Return [X, Y] of the center of cell containing provided text 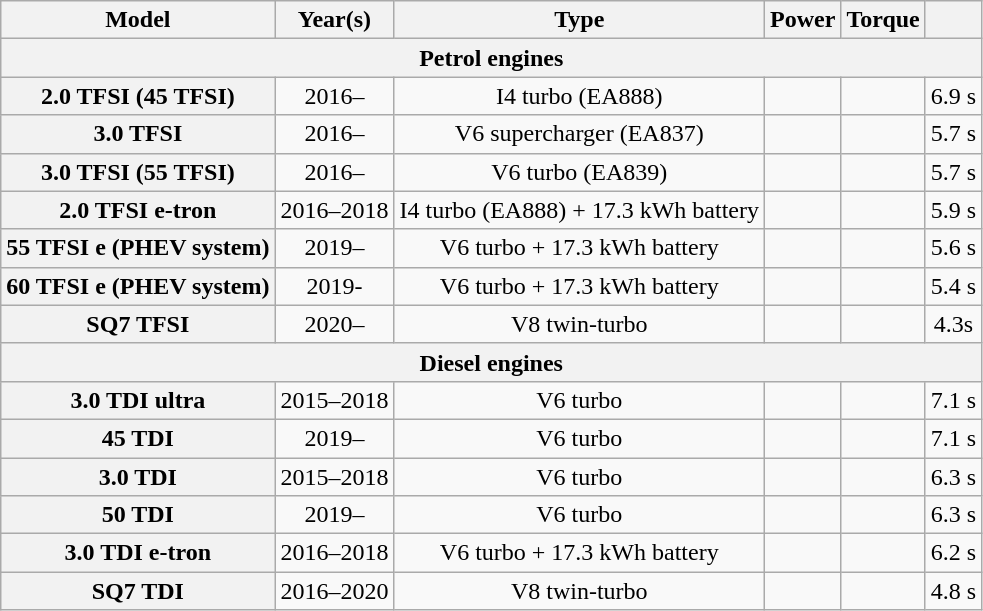
V6 supercharger (EA837) [580, 134]
60 TFSI e (PHEV system) [138, 286]
5.6 s [953, 248]
2016–2020 [334, 591]
6.9 s [953, 96]
Diesel engines [492, 362]
2019- [334, 286]
I4 turbo (EA888) [580, 96]
Power [803, 20]
50 TDI [138, 515]
3.0 TDI e-tron [138, 553]
3.0 TFSI [138, 134]
3.0 TFSI (55 TFSI) [138, 172]
6.2 s [953, 553]
Year(s) [334, 20]
SQ7 TFSI [138, 324]
5.4 s [953, 286]
2.0 TFSI e-tron [138, 210]
45 TDI [138, 438]
SQ7 TDI [138, 591]
Model [138, 20]
3.0 TDI [138, 477]
55 TFSI e (PHEV system) [138, 248]
3.0 TDI ultra [138, 400]
V6 turbo (EA839) [580, 172]
Torque [883, 20]
2.0 TFSI (45 TFSI) [138, 96]
Petrol engines [492, 58]
4.3s [953, 324]
4.8 s [953, 591]
I4 turbo (EA888) + 17.3 kWh battery [580, 210]
2020– [334, 324]
5.9 s [953, 210]
Type [580, 20]
